Extract the (X, Y) coordinate from the center of the cell holding the provided text.  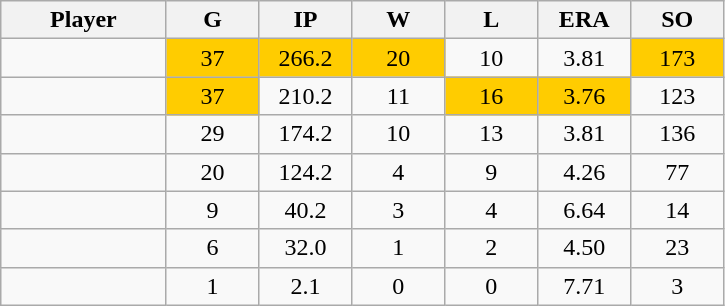
6.64 (584, 210)
W (398, 20)
14 (678, 210)
124.2 (306, 172)
3.76 (584, 96)
2 (492, 248)
4.26 (584, 172)
173 (678, 58)
32.0 (306, 248)
16 (492, 96)
IP (306, 20)
11 (398, 96)
23 (678, 248)
123 (678, 96)
ERA (584, 20)
SO (678, 20)
29 (212, 134)
Player (84, 20)
7.71 (584, 286)
77 (678, 172)
210.2 (306, 96)
136 (678, 134)
G (212, 20)
L (492, 20)
174.2 (306, 134)
6 (212, 248)
266.2 (306, 58)
13 (492, 134)
4.50 (584, 248)
40.2 (306, 210)
2.1 (306, 286)
